Scan for the cell matching the given text and deliver its [x, y] coordinate at center. 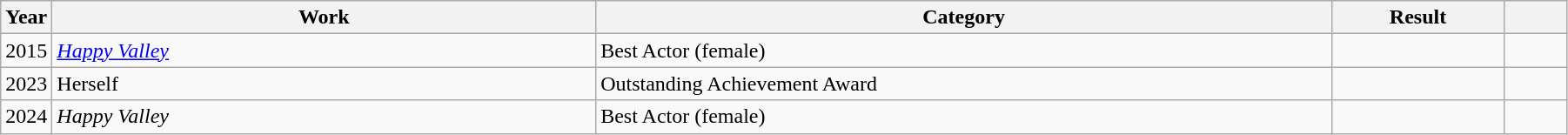
Herself [324, 84]
Year [26, 17]
2023 [26, 84]
2024 [26, 117]
2015 [26, 51]
Outstanding Achievement Award [964, 84]
Work [324, 17]
Category [964, 17]
Result [1418, 17]
